Return the (X, Y) coordinate for the center point of the cell that contains the specified text.  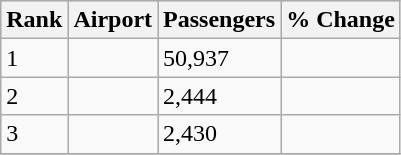
% Change (341, 20)
50,937 (220, 58)
2,444 (220, 96)
1 (34, 58)
Rank (34, 20)
2 (34, 96)
Passengers (220, 20)
3 (34, 134)
2,430 (220, 134)
Airport (113, 20)
